Search for the cell housing the specified text and yield its (X, Y) center coordinate. 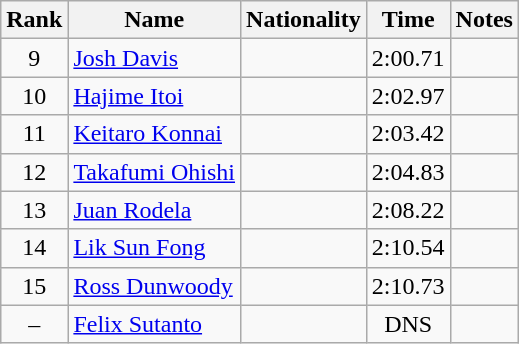
Rank (34, 20)
2:03.42 (408, 134)
2:10.54 (408, 248)
12 (34, 172)
2:02.97 (408, 96)
13 (34, 210)
Takafumi Ohishi (154, 172)
2:04.83 (408, 172)
9 (34, 58)
Lik Sun Fong (154, 248)
Nationality (304, 20)
Time (408, 20)
DNS (408, 324)
Notes (484, 20)
2:08.22 (408, 210)
Name (154, 20)
Ross Dunwoody (154, 286)
11 (34, 134)
Juan Rodela (154, 210)
Keitaro Konnai (154, 134)
Hajime Itoi (154, 96)
2:00.71 (408, 58)
15 (34, 286)
Felix Sutanto (154, 324)
2:10.73 (408, 286)
– (34, 324)
Josh Davis (154, 58)
14 (34, 248)
10 (34, 96)
